Output the [x, y] coordinate of the center of the cell containing the given text.  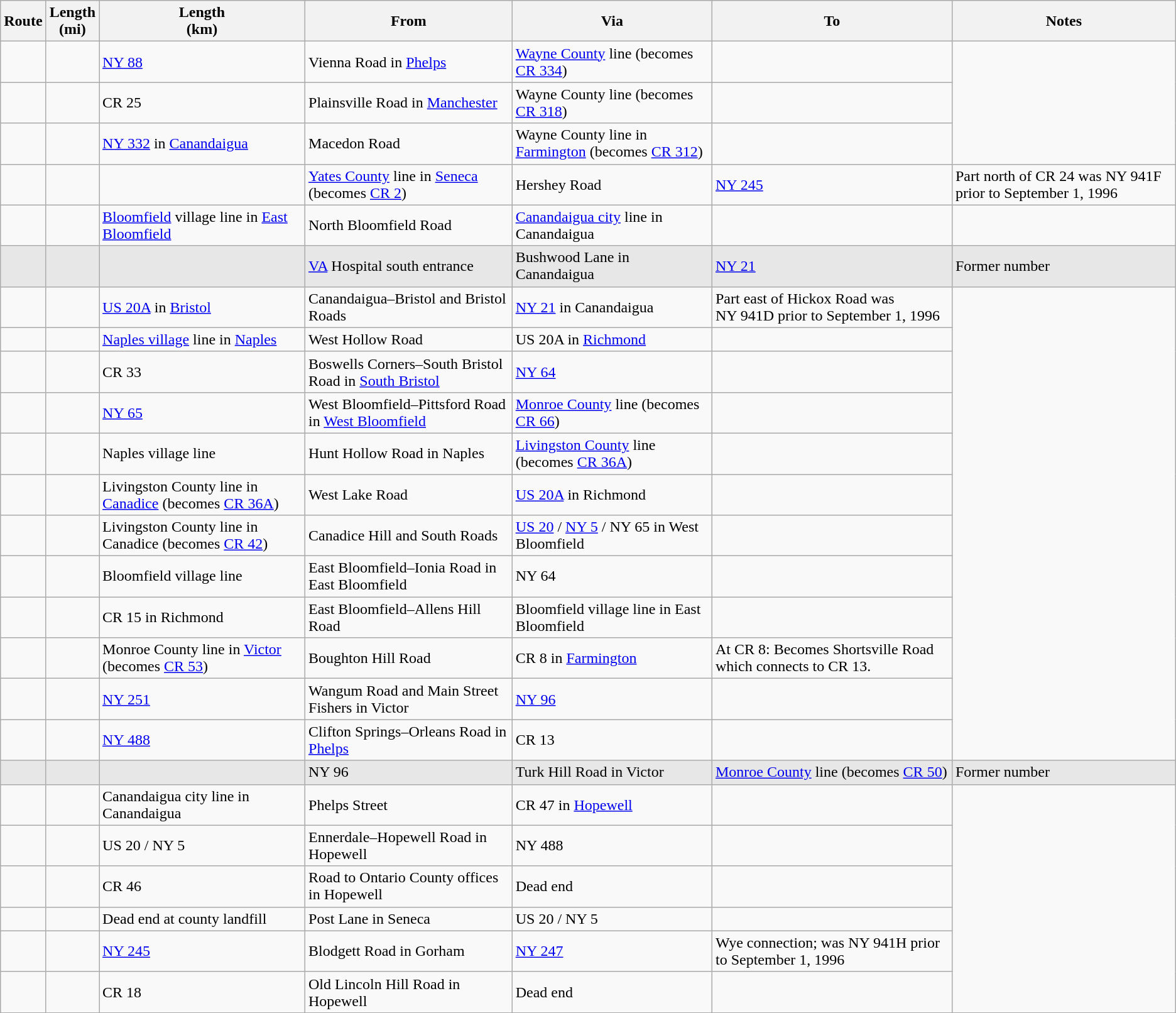
West Lake Road [409, 494]
NY 65 [202, 412]
Canadice Hill and South Roads [409, 535]
West Bloomfield–Pittsford Road in West Bloomfield [409, 412]
CR 13 [612, 740]
Clifton Springs–Orleans Road in Phelps [409, 740]
Boswells Corners–South Bristol Road in South Bristol [409, 372]
US 20 / NY 5 / NY 65 in West Bloomfield [612, 535]
Wayne County line (becomes CR 334) [612, 62]
CR 46 [202, 886]
CR 8 in Farmington [612, 659]
NY 332 in Canandaigua [202, 143]
North Bloomfield Road [409, 225]
Livingston County line in Canadice (becomes CR 36A) [202, 494]
West Hollow Road [409, 339]
Route [23, 21]
East Bloomfield–Allens Hill Road [409, 617]
Monroe County line in Victor (becomes CR 53) [202, 659]
Monroe County line (becomes CR 66) [612, 412]
NY 88 [202, 62]
To [832, 21]
CR 18 [202, 992]
Vienna Road in Phelps [409, 62]
Length(mi) [72, 21]
Wayne County line in Farmington (becomes CR 312) [612, 143]
East Bloomfield–Ionia Road in East Bloomfield [409, 577]
Blodgett Road in Gorham [409, 951]
Wye connection; was NY 941H prior to September 1, 1996 [832, 951]
CR 15 in Richmond [202, 617]
Part north of CR 24 was NY 941F prior to September 1, 1996 [1064, 185]
Macedon Road [409, 143]
VA Hospital south entrance [409, 266]
NY 251 [202, 699]
Plainsville Road in Manchester [409, 103]
Road to Ontario County offices in Hopewell [409, 886]
Phelps Street [409, 804]
US 20A in Bristol [202, 307]
NY 21 [832, 266]
Bushwood Lane in Canandaigua [612, 266]
CR 25 [202, 103]
Length(km) [202, 21]
Bloomfield village line [202, 577]
Hunt Hollow Road in Naples [409, 454]
Via [612, 21]
Wayne County line (becomes CR 318) [612, 103]
NY 247 [612, 951]
Part east of Hickox Road was NY 941D prior to September 1, 1996 [832, 307]
Monroe County line (becomes CR 50) [832, 772]
Old Lincoln Hill Road in Hopewell [409, 992]
Post Lane in Seneca [409, 919]
Ennerdale–Hopewell Road in Hopewell [409, 846]
From [409, 21]
Yates County line in Seneca (becomes CR 2) [409, 185]
Dead end at county landfill [202, 919]
NY 21 in Canandaigua [612, 307]
Naples village line in Naples [202, 339]
Wangum Road and Main Street Fishers in Victor [409, 699]
Turk Hill Road in Victor [612, 772]
Canandaigua–Bristol and Bristol Roads [409, 307]
CR 47 in Hopewell [612, 804]
Livingston County line in Canadice (becomes CR 42) [202, 535]
Livingston County line (becomes CR 36A) [612, 454]
Notes [1064, 21]
At CR 8: Becomes Shortsville Road which connects to CR 13. [832, 659]
Boughton Hill Road [409, 659]
CR 33 [202, 372]
Hershey Road [612, 185]
Naples village line [202, 454]
